Return the (X, Y) coordinate for the center point of the cell that contains the specified text.  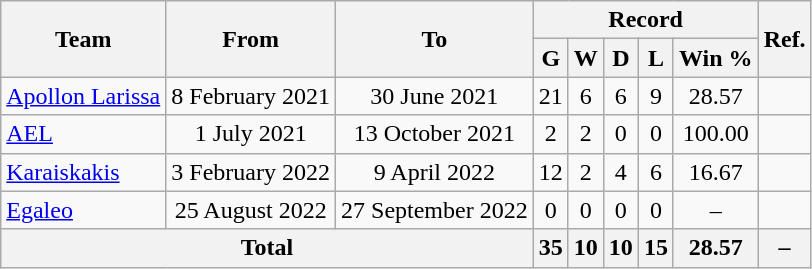
AEL (84, 134)
9 (656, 96)
Egaleo (84, 210)
12 (550, 172)
9 April 2022 (435, 172)
Win % (716, 58)
Record (646, 20)
27 September 2022 (435, 210)
30 June 2021 (435, 96)
13 October 2021 (435, 134)
Team (84, 39)
8 February 2021 (251, 96)
1 July 2021 (251, 134)
L (656, 58)
To (435, 39)
Total (267, 248)
35 (550, 248)
Ref. (784, 39)
G (550, 58)
25 August 2022 (251, 210)
100.00 (716, 134)
D (620, 58)
From (251, 39)
15 (656, 248)
Karaiskakis (84, 172)
16.67 (716, 172)
W (586, 58)
4 (620, 172)
3 February 2022 (251, 172)
21 (550, 96)
Apollon Larissa (84, 96)
